Search for the cell housing the specified text and yield its [x, y] center coordinate. 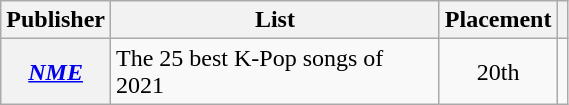
Placement [498, 20]
Publisher [56, 20]
20th [498, 72]
NME [56, 72]
The 25 best K-Pop songs of 2021 [276, 72]
List [276, 20]
